Identify which cell holds the provided text, then report its (x, y) central coordinate. 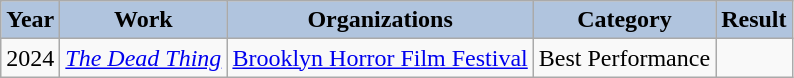
Organizations (380, 20)
The Dead Thing (144, 58)
Result (754, 20)
Year (30, 20)
Best Performance (624, 58)
Brooklyn Horror Film Festival (380, 58)
Category (624, 20)
Work (144, 20)
2024 (30, 58)
